Search for the cell housing the specified text and yield its (x, y) center coordinate. 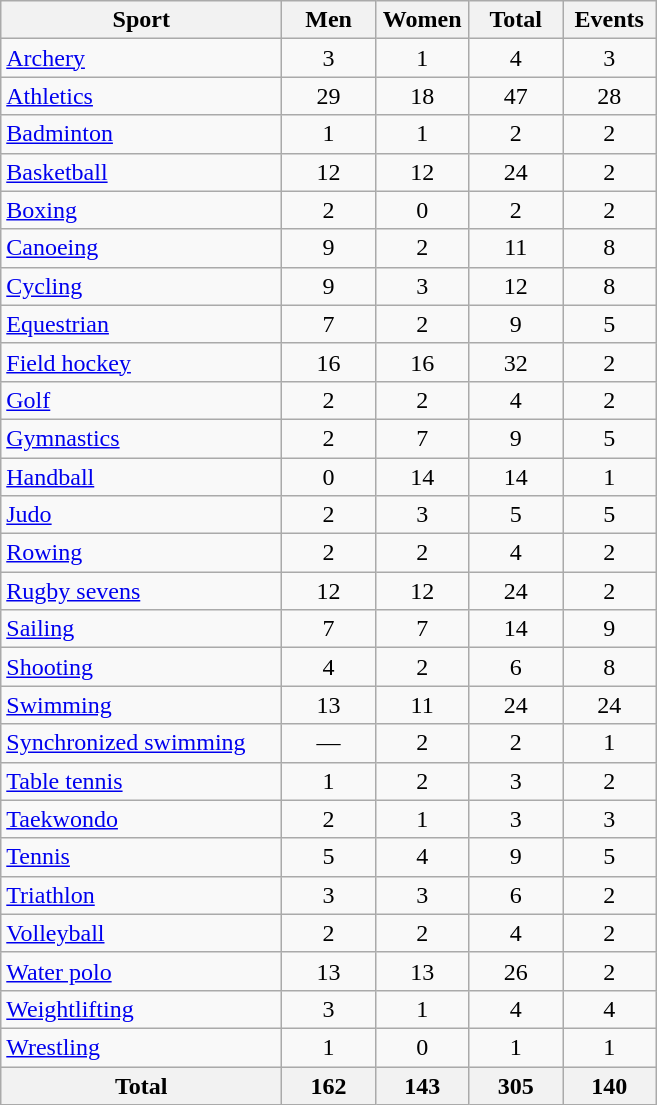
Gymnastics (142, 438)
Cycling (142, 286)
Rowing (142, 553)
Sailing (142, 629)
Rugby sevens (142, 591)
28 (609, 96)
Women (422, 20)
26 (516, 971)
Taekwondo (142, 819)
Tennis (142, 857)
Equestrian (142, 324)
Archery (142, 58)
Triathlon (142, 895)
305 (516, 1085)
29 (329, 96)
Weightlifting (142, 1009)
Badminton (142, 134)
Field hockey (142, 362)
162 (329, 1085)
Water polo (142, 971)
Wrestling (142, 1047)
Events (609, 20)
Athletics (142, 96)
Table tennis (142, 781)
Handball (142, 477)
— (329, 743)
Basketball (142, 172)
Men (329, 20)
Canoeing (142, 248)
32 (516, 362)
Golf (142, 400)
143 (422, 1085)
Sport (142, 20)
140 (609, 1085)
Synchronized swimming (142, 743)
Judo (142, 515)
Swimming (142, 705)
Boxing (142, 210)
18 (422, 96)
Volleyball (142, 933)
Shooting (142, 667)
47 (516, 96)
